Provide the (x, y) coordinate of the cell's center where the given text is located.  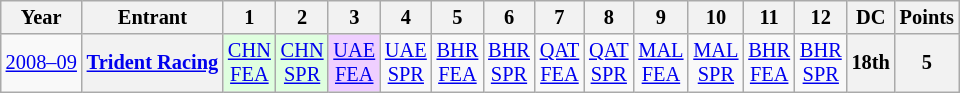
QATSPR (608, 63)
UAEFEA (354, 63)
8 (608, 17)
CHNFEA (250, 63)
Entrant (152, 17)
2008–09 (42, 63)
11 (769, 17)
MALFEA (660, 63)
DC (871, 17)
6 (509, 17)
Year (42, 17)
2 (302, 17)
9 (660, 17)
1 (250, 17)
12 (821, 17)
MALSPR (716, 63)
QATFEA (560, 63)
3 (354, 17)
UAESPR (406, 63)
10 (716, 17)
4 (406, 17)
7 (560, 17)
Points (927, 17)
Trident Racing (152, 63)
18th (871, 63)
CHNSPR (302, 63)
